Find where the given text appears and provide that cell's center as (X, Y) coordinate. 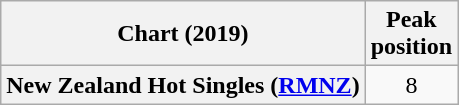
Peak position (411, 34)
Chart (2019) (183, 34)
8 (411, 85)
New Zealand Hot Singles (RMNZ) (183, 85)
